Find where the given text appears and provide that cell's center as [X, Y] coordinate. 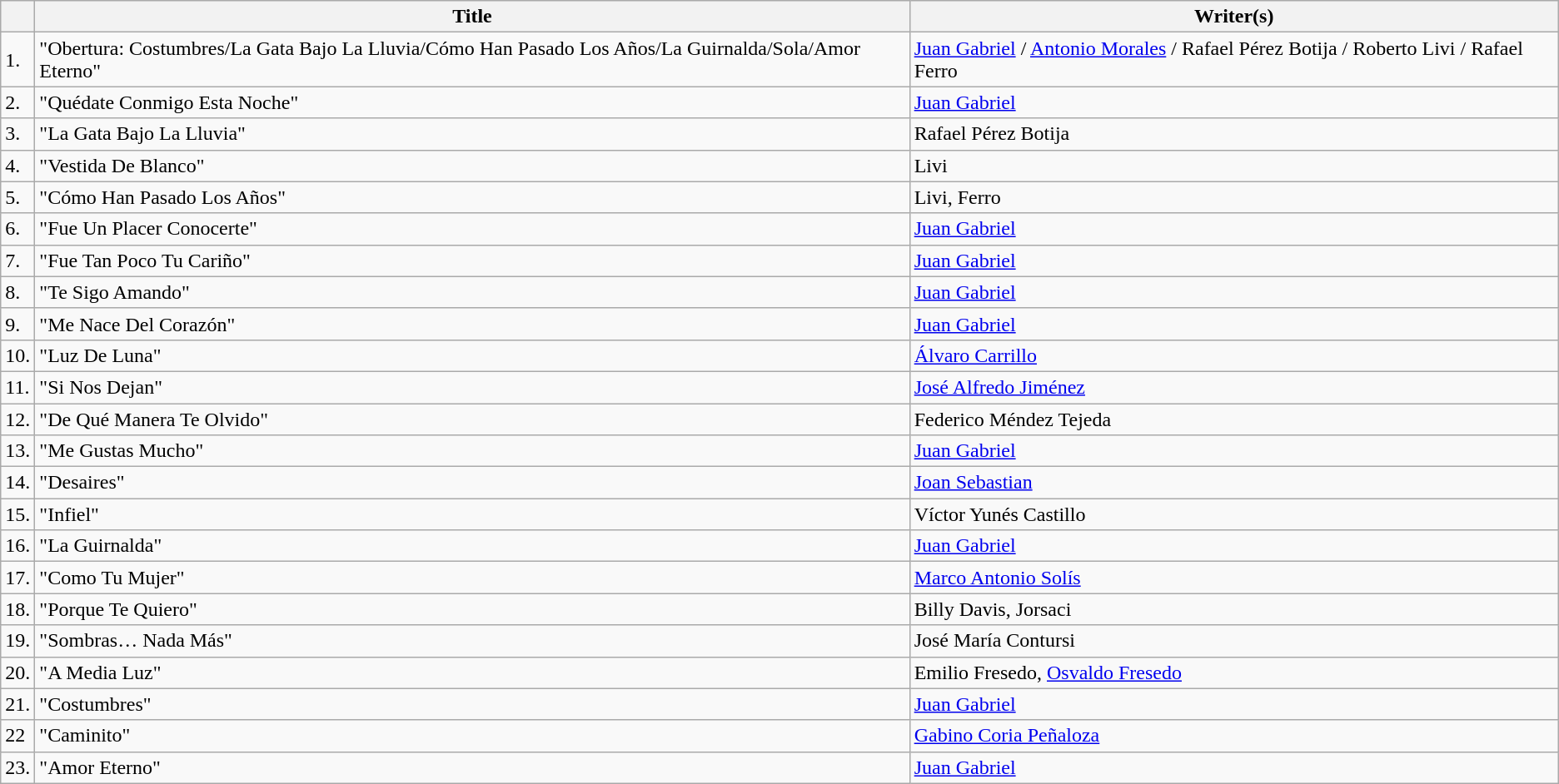
"A Media Luz" [472, 672]
"Sombras… Nada Más" [472, 641]
1. [18, 60]
"Me Gustas Mucho" [472, 451]
"Vestida De Blanco" [472, 166]
10. [18, 355]
"Luz De Luna" [472, 355]
"Como Tu Mujer" [472, 578]
Federico Méndez Tejeda [1234, 419]
Juan Gabriel / Antonio Morales / Rafael Pérez Botija / Roberto Livi / Rafael Ferro [1234, 60]
6. [18, 229]
21. [18, 704]
Livi, Ferro [1234, 197]
Livi [1234, 166]
"Porque Te Quiero" [472, 609]
Víctor Yunés Castillo [1234, 514]
11. [18, 387]
"Obertura: Costumbres/La Gata Bajo La Lluvia/Cómo Han Pasado Los Años/La Guirnalda/Sola/Amor Eterno" [472, 60]
15. [18, 514]
José María Contursi [1234, 641]
14. [18, 483]
Billy Davis, Jorsaci [1234, 609]
"Fue Un Placer Conocerte" [472, 229]
20. [18, 672]
"Desaires" [472, 483]
3. [18, 134]
4. [18, 166]
18. [18, 609]
23. [18, 767]
Álvaro Carrillo [1234, 355]
Title [472, 17]
Joan Sebastian [1234, 483]
"La Guirnalda" [472, 546]
16. [18, 546]
Gabino Coria Peñaloza [1234, 736]
"Caminito" [472, 736]
"Fue Tan Poco Tu Cariño" [472, 261]
"Amor Eterno" [472, 767]
Marco Antonio Solís [1234, 578]
José Alfredo Jiménez [1234, 387]
Rafael Pérez Botija [1234, 134]
Writer(s) [1234, 17]
"Infiel" [472, 514]
"Te Sigo Amando" [472, 292]
17. [18, 578]
7. [18, 261]
"Quédate Conmigo Esta Noche" [472, 102]
"Costumbres" [472, 704]
13. [18, 451]
"La Gata Bajo La Lluvia" [472, 134]
5. [18, 197]
"Cómo Han Pasado Los Años" [472, 197]
19. [18, 641]
"De Qué Manera Te Olvido" [472, 419]
8. [18, 292]
9. [18, 324]
"Me Nace Del Corazón" [472, 324]
22 [18, 736]
"Si Nos Dejan" [472, 387]
Emilio Fresedo, Osvaldo Fresedo [1234, 672]
2. [18, 102]
12. [18, 419]
